Determine the [X, Y] coordinate at the center of the cell enclosing the given text.  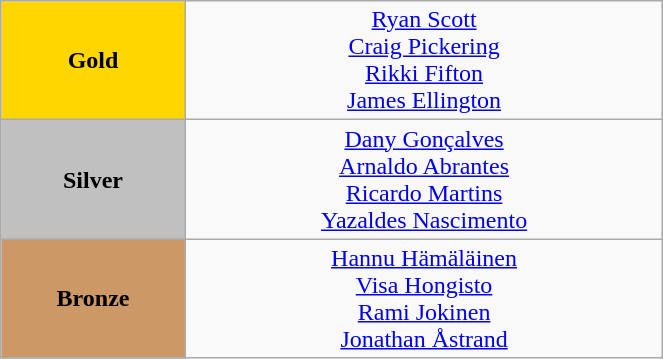
Gold [94, 60]
Silver [94, 180]
Bronze [94, 298]
Dany GonçalvesArnaldo AbrantesRicardo MartinsYazaldes Nascimento [424, 180]
Ryan ScottCraig PickeringRikki FiftonJames Ellington [424, 60]
Hannu HämäläinenVisa HongistoRami JokinenJonathan Åstrand [424, 298]
